From the cell containing the given text, extract its center point as (X, Y) coordinate. 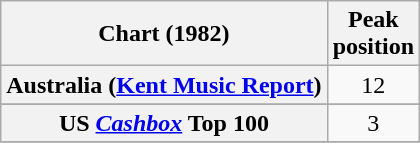
Peakposition (373, 34)
Australia (Kent Music Report) (164, 85)
12 (373, 85)
US Cashbox Top 100 (164, 123)
3 (373, 123)
Chart (1982) (164, 34)
